Find where the given text appears and provide that cell's center as (X, Y) coordinate. 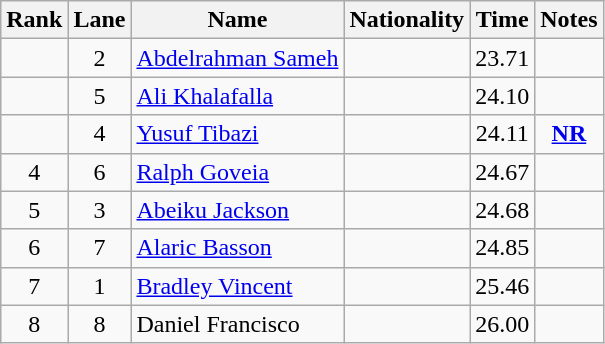
2 (100, 58)
24.11 (502, 134)
1 (100, 286)
24.67 (502, 172)
Notes (569, 20)
24.10 (502, 96)
Bradley Vincent (238, 286)
Rank (34, 20)
Abeiku Jackson (238, 210)
Lane (100, 20)
Nationality (407, 20)
Daniel Francisco (238, 324)
Yusuf Tibazi (238, 134)
Time (502, 20)
Name (238, 20)
3 (100, 210)
Alaric Basson (238, 248)
24.85 (502, 248)
Abdelrahman Sameh (238, 58)
24.68 (502, 210)
NR (569, 134)
26.00 (502, 324)
23.71 (502, 58)
Ralph Goveia (238, 172)
Ali Khalafalla (238, 96)
25.46 (502, 286)
